Provide the [x, y] coordinate of the cell's center where the given text is located.  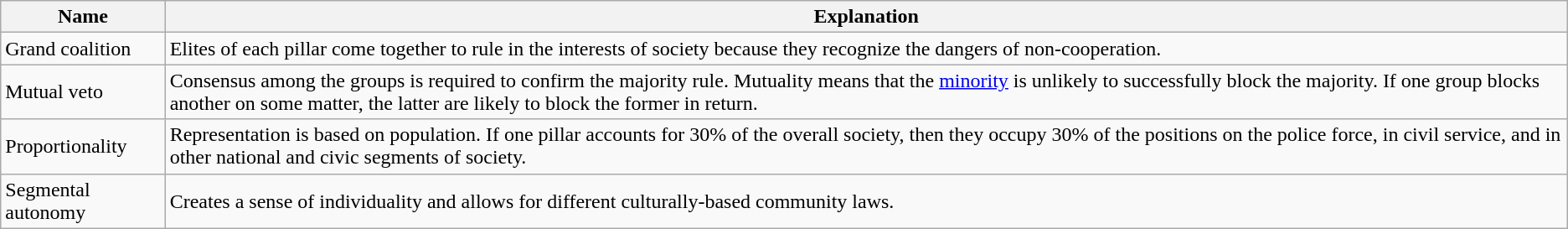
Creates a sense of individuality and allows for different culturally-based community laws. [866, 201]
Mutual veto [83, 92]
Explanation [866, 17]
Grand coalition [83, 49]
Name [83, 17]
Segmental autonomy [83, 201]
Elites of each pillar come together to rule in the interests of society because they recognize the dangers of non-cooperation. [866, 49]
Proportionality [83, 146]
